Extract the (X, Y) coordinate from the center of the cell holding the provided text.  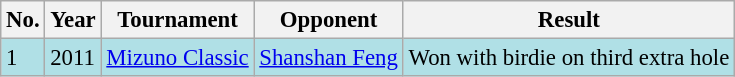
Year (73, 20)
Won with birdie on third extra hole (568, 58)
Mizuno Classic (178, 58)
Shanshan Feng (328, 58)
Result (568, 20)
Opponent (328, 20)
Tournament (178, 20)
2011 (73, 58)
No. (23, 20)
1 (23, 58)
